Determine the [x, y] coordinate at the center of the cell enclosing the given text.  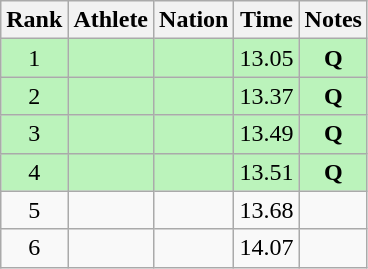
3 [34, 134]
Rank [34, 20]
13.05 [266, 58]
13.51 [266, 172]
6 [34, 248]
5 [34, 210]
Nation [194, 20]
14.07 [266, 248]
13.49 [266, 134]
Notes [333, 20]
Time [266, 20]
13.68 [266, 210]
13.37 [266, 96]
1 [34, 58]
4 [34, 172]
Athlete [111, 20]
2 [34, 96]
